Determine the [X, Y] coordinate at the center of the cell enclosing the given text.  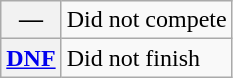
— [31, 20]
DNF [31, 58]
Did not finish [146, 58]
Did not compete [146, 20]
